Identify which cell holds the provided text, then report its (x, y) central coordinate. 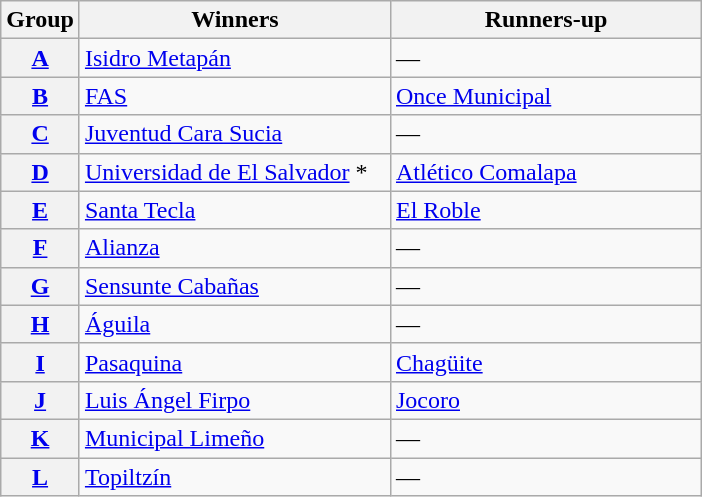
Isidro Metapán (234, 58)
Once Municipal (546, 96)
Chagüite (546, 362)
B (40, 96)
C (40, 134)
Sensunte Cabañas (234, 286)
El Roble (546, 210)
A (40, 58)
Winners (234, 20)
Topiltzín (234, 477)
Alianza (234, 248)
Luis Ángel Firpo (234, 400)
Jocoro (546, 400)
Juventud Cara Sucia (234, 134)
FAS (234, 96)
G (40, 286)
J (40, 400)
Atlético Comalapa (546, 172)
K (40, 438)
Pasaquina (234, 362)
Universidad de El Salvador * (234, 172)
D (40, 172)
H (40, 324)
E (40, 210)
Santa Tecla (234, 210)
L (40, 477)
Runners-up (546, 20)
Group (40, 20)
Águila (234, 324)
I (40, 362)
Municipal Limeño (234, 438)
F (40, 248)
